Detect which cell encompasses the target text, then output its (X, Y) center coordinate. 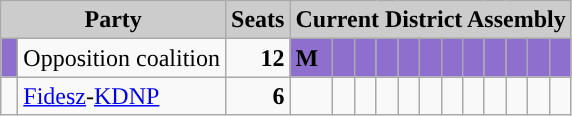
Party (114, 20)
12 (258, 58)
6 (258, 96)
Current District Assembly (430, 20)
Fidesz-KDNP (122, 96)
Opposition coalition (122, 58)
M (312, 58)
Seats (258, 20)
